From the cell containing the given text, extract its center point as (X, Y) coordinate. 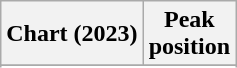
Chart (2023) (72, 34)
Peakposition (189, 34)
